Output the [x, y] coordinate of the center of the cell containing the given text.  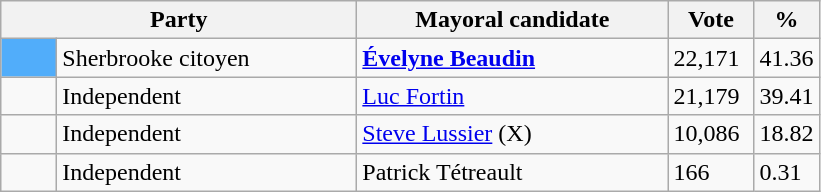
Évelyne Beaudin [512, 58]
Mayoral candidate [512, 20]
% [786, 20]
Patrick Tétreault [512, 172]
Party [179, 20]
166 [711, 172]
Vote [711, 20]
22,171 [711, 58]
41.36 [786, 58]
10,086 [711, 134]
Sherbrooke citoyen [207, 58]
Steve Lussier (X) [512, 134]
18.82 [786, 134]
0.31 [786, 172]
21,179 [711, 96]
Luc Fortin [512, 96]
39.41 [786, 96]
